Return the (x, y) coordinate for the center point of the cell that contains the specified text.  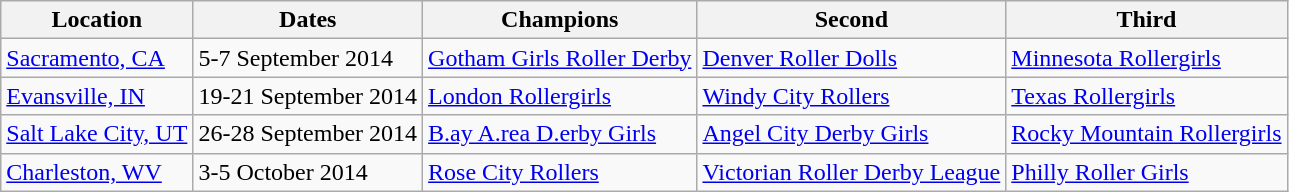
Dates (308, 20)
5-7 September 2014 (308, 58)
Rocky Mountain Rollergirls (1146, 134)
Charleston, WV (97, 172)
Texas Rollergirls (1146, 96)
Third (1146, 20)
Sacramento, CA (97, 58)
Victorian Roller Derby League (852, 172)
26-28 September 2014 (308, 134)
London Rollergirls (560, 96)
Location (97, 20)
3-5 October 2014 (308, 172)
Evansville, IN (97, 96)
Minnesota Rollergirls (1146, 58)
Gotham Girls Roller Derby (560, 58)
19-21 September 2014 (308, 96)
Rose City Rollers (560, 172)
Second (852, 20)
B.ay A.rea D.erby Girls (560, 134)
Angel City Derby Girls (852, 134)
Denver Roller Dolls (852, 58)
Salt Lake City, UT (97, 134)
Windy City Rollers (852, 96)
Philly Roller Girls (1146, 172)
Champions (560, 20)
